Extract the (X, Y) coordinate from the center of the cell holding the provided text.  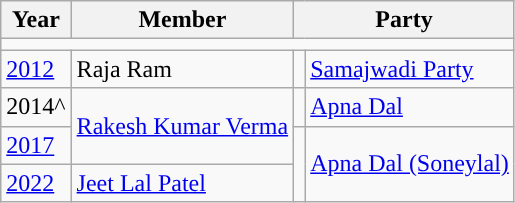
Party (404, 20)
Member (182, 20)
Year (36, 20)
2014^ (36, 107)
2017 (36, 145)
Samajwadi Party (410, 69)
2022 (36, 183)
Jeet Lal Patel (182, 183)
Apna Dal (410, 107)
Rakesh Kumar Verma (182, 126)
Raja Ram (182, 69)
Apna Dal (Soneylal) (410, 164)
2012 (36, 69)
